Locate the cell with the specified text and output its [x, y] center coordinate. 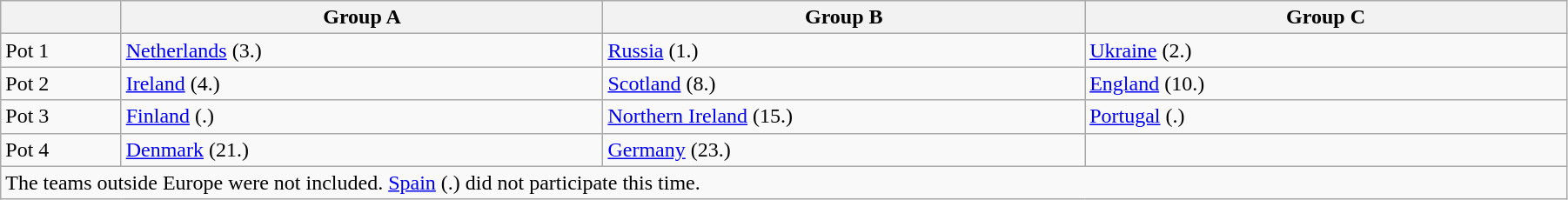
Pot 2 [61, 83]
Ukraine (2.) [1326, 50]
Ireland (4.) [362, 83]
Germany (23.) [844, 150]
Portugal (.) [1326, 117]
Pot 1 [61, 50]
Denmark (21.) [362, 150]
Finland (.) [362, 117]
Group C [1326, 17]
Northern Ireland (15.) [844, 117]
Pot 4 [61, 150]
Russia (1.) [844, 50]
Pot 3 [61, 117]
Group A [362, 17]
The teams outside Europe were not included. Spain (.) did not participate this time. [784, 183]
Group B [844, 17]
Scotland (8.) [844, 83]
England (10.) [1326, 83]
Netherlands (3.) [362, 50]
